Output the [X, Y] coordinate of the center of the cell containing the given text.  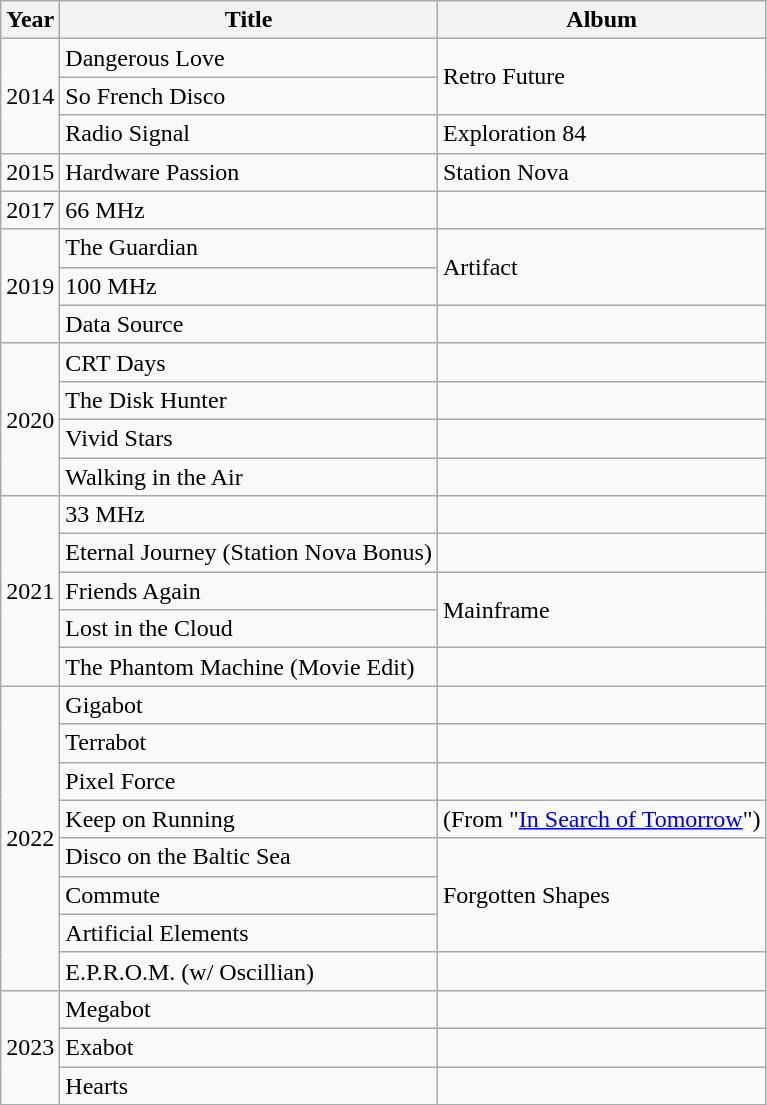
Exploration 84 [601, 134]
2022 [30, 838]
Year [30, 20]
Hardware Passion [249, 172]
Terrabot [249, 743]
Dangerous Love [249, 58]
2019 [30, 286]
Artifact [601, 267]
So French Disco [249, 96]
Lost in the Cloud [249, 629]
Megabot [249, 1009]
Album [601, 20]
The Phantom Machine (Movie Edit) [249, 667]
The Guardian [249, 248]
2020 [30, 419]
The Disk Hunter [249, 400]
Keep on Running [249, 819]
Mainframe [601, 610]
Eternal Journey (Station Nova Bonus) [249, 553]
2021 [30, 591]
Data Source [249, 324]
Retro Future [601, 77]
2017 [30, 210]
Friends Again [249, 591]
100 MHz [249, 286]
Pixel Force [249, 781]
E.P.R.O.M. (w/ Oscillian) [249, 971]
Artificial Elements [249, 933]
Gigabot [249, 705]
Station Nova [601, 172]
Walking in the Air [249, 477]
Exabot [249, 1047]
Disco on the Baltic Sea [249, 857]
2015 [30, 172]
33 MHz [249, 515]
Hearts [249, 1085]
66 MHz [249, 210]
Commute [249, 895]
2023 [30, 1047]
CRT Days [249, 362]
Title [249, 20]
Vivid Stars [249, 438]
(From "In Search of Tomorrow") [601, 819]
2014 [30, 96]
Radio Signal [249, 134]
Forgotten Shapes [601, 895]
